Scan for the cell matching the given text and deliver its [X, Y] coordinate at center. 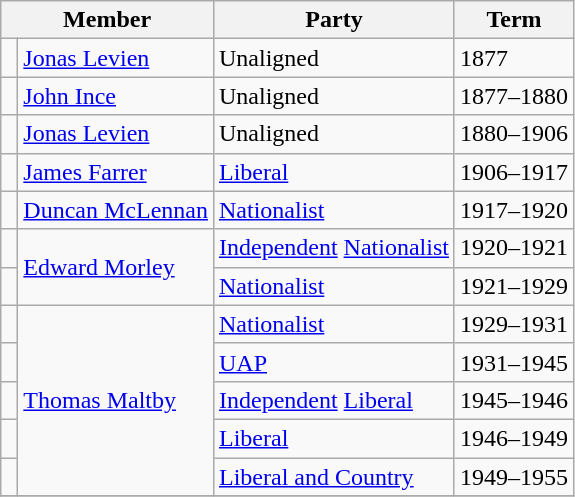
Independent Nationalist [334, 248]
John Ince [116, 96]
Duncan McLennan [116, 210]
1921–1929 [514, 286]
1877–1880 [514, 96]
Thomas Maltby [116, 400]
UAP [334, 362]
1917–1920 [514, 210]
Term [514, 20]
1920–1921 [514, 248]
Liberal and Country [334, 477]
James Farrer [116, 172]
Edward Morley [116, 267]
Member [108, 20]
1931–1945 [514, 362]
1880–1906 [514, 134]
Party [334, 20]
1906–1917 [514, 172]
1949–1955 [514, 477]
Independent Liberal [334, 400]
1946–1949 [514, 438]
1929–1931 [514, 324]
1877 [514, 58]
1945–1946 [514, 400]
